Extract the [x, y] coordinate from the center of the cell holding the provided text.  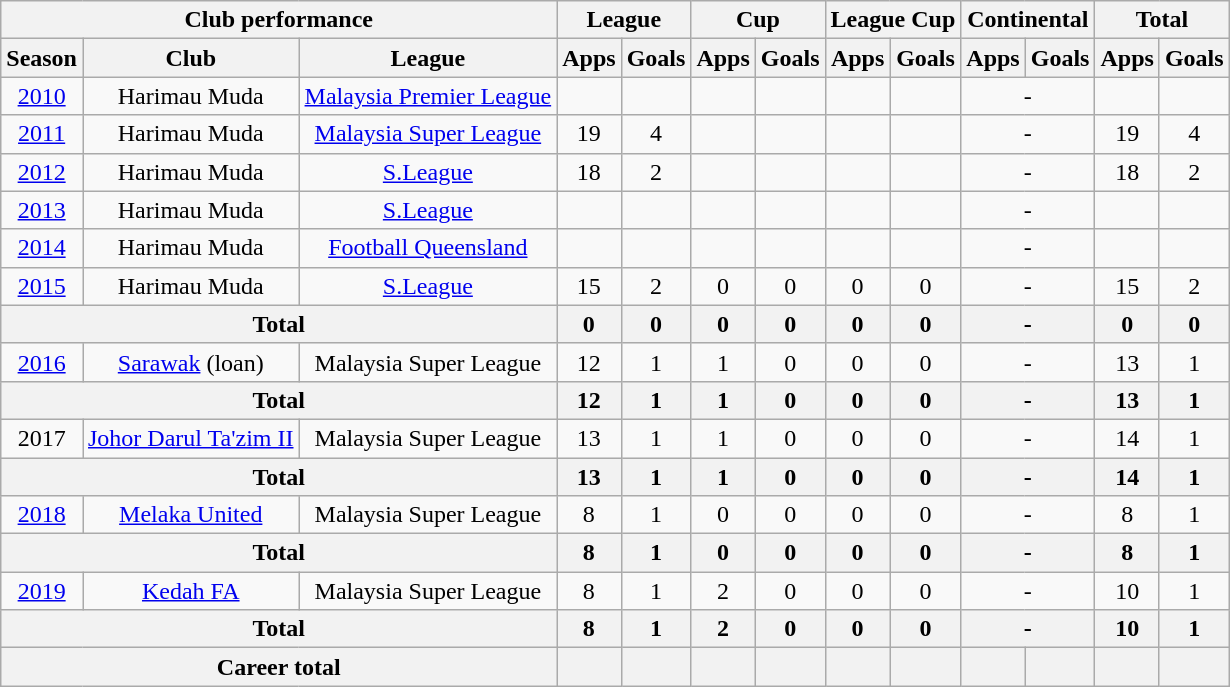
Cup [758, 20]
2012 [42, 172]
2018 [42, 515]
League Cup [893, 20]
Club [190, 58]
Club performance [279, 20]
Sarawak (loan) [190, 362]
2015 [42, 286]
2011 [42, 134]
2019 [42, 591]
Football Queensland [428, 248]
Season [42, 58]
2016 [42, 362]
2014 [42, 248]
Johor Darul Ta'zim II [190, 438]
Kedah FA [190, 591]
2017 [42, 438]
2010 [42, 96]
Malaysia Premier League [428, 96]
2013 [42, 210]
Career total [279, 667]
Continental [1028, 20]
Melaka United [190, 515]
